Return the (X, Y) coordinate for the center point of the cell that contains the specified text.  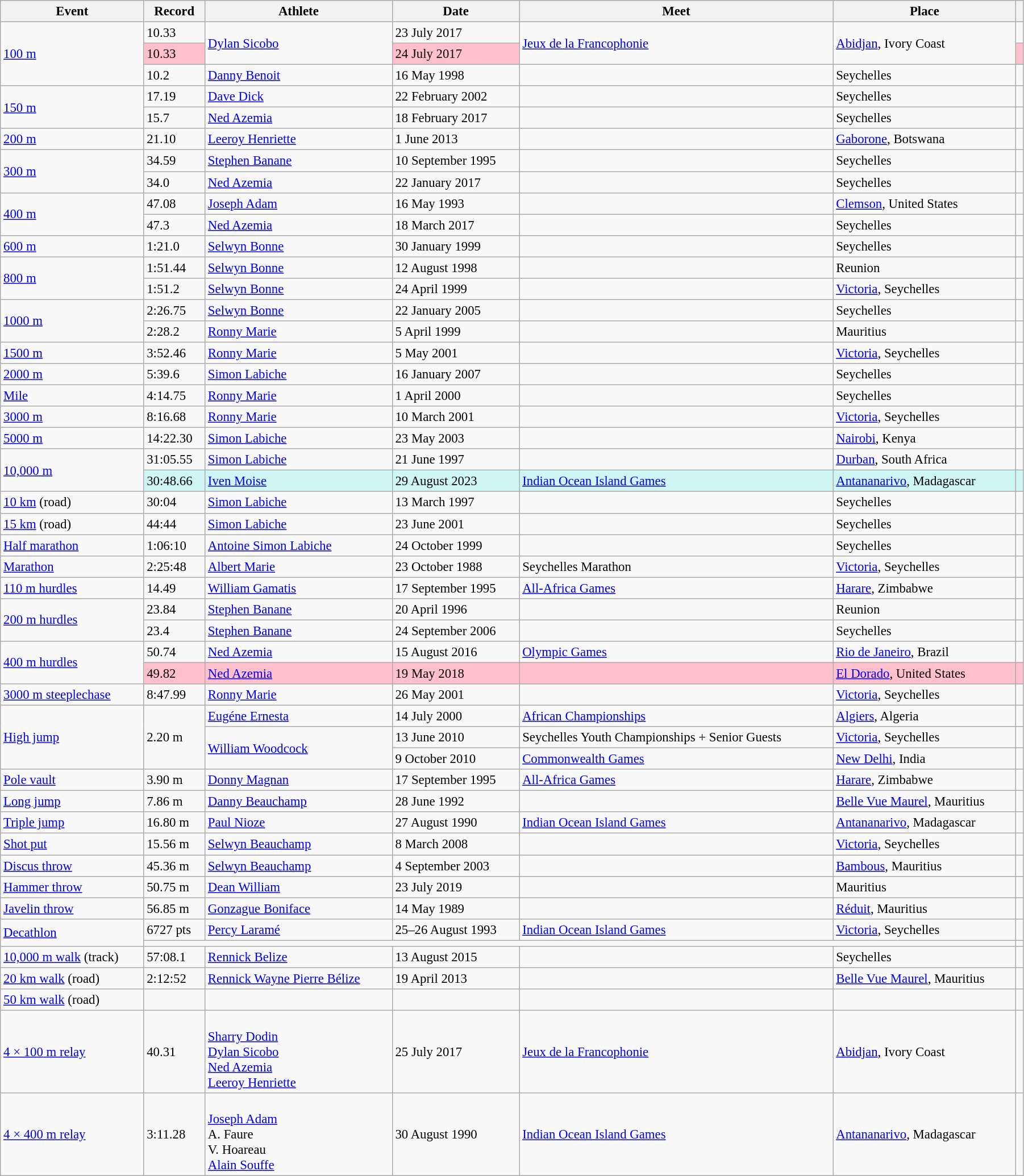
1:51.44 (174, 268)
Rennick Belize (299, 957)
1:51.2 (174, 289)
Olympic Games (676, 652)
20 km walk (road) (72, 978)
10 km (road) (72, 503)
Place (925, 11)
34.59 (174, 161)
18 February 2017 (456, 118)
44:44 (174, 524)
Clemson, United States (925, 203)
Nairobi, Kenya (925, 439)
1 April 2000 (456, 396)
Discus throw (72, 866)
Joseph Adam (299, 203)
5 May 2001 (456, 353)
Iven Moise (299, 481)
Gonzague Boniface (299, 908)
4 × 400 m relay (72, 1135)
30 August 1990 (456, 1135)
800 m (72, 278)
23 July 2019 (456, 887)
15 August 2016 (456, 652)
New Delhi, India (925, 759)
William Woodcock (299, 748)
150 m (72, 107)
Event (72, 11)
5:39.6 (174, 374)
2:26.75 (174, 310)
13 June 2010 (456, 737)
Donny Magnan (299, 780)
2.20 m (174, 737)
3:52.46 (174, 353)
8 March 2008 (456, 844)
Rennick Wayne Pierre Bélize (299, 978)
16.80 m (174, 823)
200 m hurdles (72, 620)
Commonwealth Games (676, 759)
9 October 2010 (456, 759)
3000 m steeplechase (72, 695)
600 m (72, 246)
24 July 2017 (456, 54)
5000 m (72, 439)
21 June 1997 (456, 460)
3:11.28 (174, 1135)
8:16.68 (174, 417)
200 m (72, 139)
7.86 m (174, 802)
3000 m (72, 417)
6727 pts (174, 929)
Dean William (299, 887)
Rio de Janeiro, Brazil (925, 652)
50 km walk (road) (72, 1000)
Half marathon (72, 545)
5 April 1999 (456, 332)
Dave Dick (299, 97)
10.2 (174, 76)
22 January 2005 (456, 310)
22 February 2002 (456, 97)
13 March 1997 (456, 503)
28 June 1992 (456, 802)
Antoine Simon Labiche (299, 545)
10,000 m walk (track) (72, 957)
Seychelles Youth Championships + Senior Guests (676, 737)
24 September 2006 (456, 631)
Bambous, Mauritius (925, 866)
24 April 1999 (456, 289)
14 July 2000 (456, 716)
23.4 (174, 631)
19 May 2018 (456, 673)
29 August 2023 (456, 481)
23 June 2001 (456, 524)
22 January 2017 (456, 182)
Shot put (72, 844)
Long jump (72, 802)
8:47.99 (174, 695)
15 km (road) (72, 524)
31:05.55 (174, 460)
3.90 m (174, 780)
Algiers, Algeria (925, 716)
30:04 (174, 503)
1:06:10 (174, 545)
4 × 100 m relay (72, 1052)
10 March 2001 (456, 417)
4:14.75 (174, 396)
Mile (72, 396)
Percy Laramé (299, 929)
23 May 2003 (456, 439)
Athlete (299, 11)
Danny Benoit (299, 76)
15.56 m (174, 844)
23 July 2017 (456, 33)
Sharry DodinDylan SicoboNed AzemiaLeeroy Henriette (299, 1052)
50.75 m (174, 887)
African Championships (676, 716)
24 October 1999 (456, 545)
40.31 (174, 1052)
16 May 1993 (456, 203)
2000 m (72, 374)
16 May 1998 (456, 76)
20 April 1996 (456, 610)
Javelin throw (72, 908)
15.7 (174, 118)
2:28.2 (174, 332)
William Gamatis (299, 588)
21.10 (174, 139)
13 August 2015 (456, 957)
300 m (72, 172)
1500 m (72, 353)
17.19 (174, 97)
Decathlon (72, 932)
4 September 2003 (456, 866)
Joseph AdamA. FaureV. HoareauAlain Souffe (299, 1135)
16 January 2007 (456, 374)
Eugéne Ernesta (299, 716)
400 m (72, 214)
19 April 2013 (456, 978)
Gaborone, Botswana (925, 139)
Pole vault (72, 780)
27 August 1990 (456, 823)
12 August 1998 (456, 268)
400 m hurdles (72, 662)
10 September 1995 (456, 161)
25–26 August 1993 (456, 929)
14.49 (174, 588)
2:25:48 (174, 566)
Dylan Sicobo (299, 43)
57:08.1 (174, 957)
High jump (72, 737)
56.85 m (174, 908)
14:22.30 (174, 439)
2:12:52 (174, 978)
Durban, South Africa (925, 460)
1000 m (72, 320)
Seychelles Marathon (676, 566)
1 June 2013 (456, 139)
26 May 2001 (456, 695)
10,000 m (72, 470)
23.84 (174, 610)
45.36 m (174, 866)
Hammer throw (72, 887)
Leeroy Henriette (299, 139)
50.74 (174, 652)
Marathon (72, 566)
14 May 1989 (456, 908)
Record (174, 11)
110 m hurdles (72, 588)
30:48.66 (174, 481)
El Dorado, United States (925, 673)
47.3 (174, 225)
Albert Marie (299, 566)
Danny Beauchamp (299, 802)
Meet (676, 11)
25 July 2017 (456, 1052)
49.82 (174, 673)
Paul Nioze (299, 823)
1:21.0 (174, 246)
Triple jump (72, 823)
Réduit, Mauritius (925, 908)
34.0 (174, 182)
47.08 (174, 203)
30 January 1999 (456, 246)
18 March 2017 (456, 225)
23 October 1988 (456, 566)
100 m (72, 55)
Date (456, 11)
